Return the (x, y) coordinate for the center point of the cell that contains the specified text.  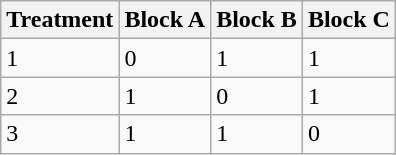
Treatment (60, 20)
2 (60, 96)
3 (60, 134)
Block A (165, 20)
Block B (257, 20)
Block C (348, 20)
